Locate the cell with the specified text and output its [x, y] center coordinate. 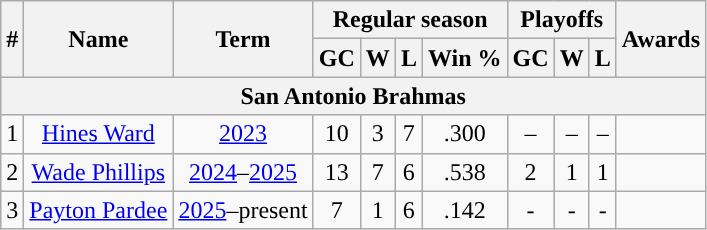
.142 [464, 210]
Term [243, 39]
2024–2025 [243, 172]
# [12, 39]
Awards [660, 39]
Name [98, 39]
Playoffs [562, 20]
2025–present [243, 210]
Win % [464, 58]
Wade Phillips [98, 172]
Regular season [410, 20]
10 [336, 134]
2023 [243, 134]
.538 [464, 172]
San Antonio Brahmas [354, 96]
Payton Pardee [98, 210]
13 [336, 172]
Hines Ward [98, 134]
.300 [464, 134]
